Determine the [X, Y] coordinate at the center of the cell enclosing the given text.  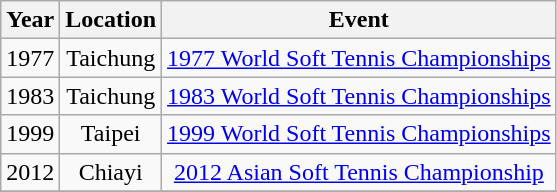
Location [111, 20]
Event [360, 20]
1999 [30, 134]
Chiayi [111, 172]
1983 World Soft Tennis Championships [360, 96]
2012 [30, 172]
1977 World Soft Tennis Championships [360, 58]
2012 Asian Soft Tennis Championship [360, 172]
1977 [30, 58]
1999 World Soft Tennis Championships [360, 134]
1983 [30, 96]
Year [30, 20]
Taipei [111, 134]
